Find where the given text appears and provide that cell's center as (x, y) coordinate. 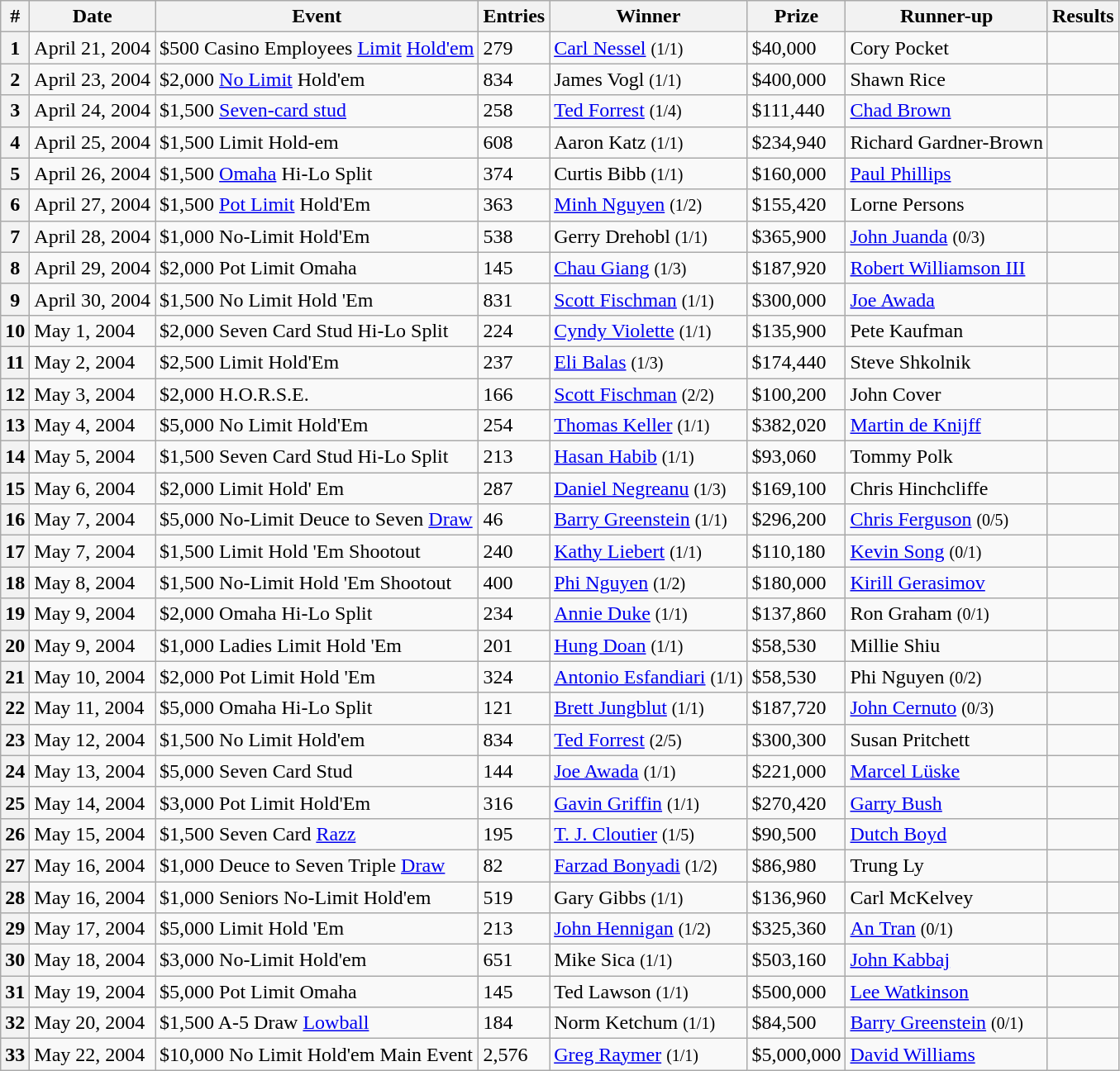
6 (15, 205)
$2,000 Pot Limit Hold 'Em (317, 677)
Entries (514, 17)
$234,940 (797, 142)
$1,000 Seniors No-Limit Hold'em (317, 897)
$1,500 No Limit Hold'em (317, 740)
$160,000 (797, 174)
Annie Duke (1/1) (648, 614)
5 (15, 174)
400 (514, 583)
20 (15, 645)
$187,720 (797, 708)
Barry Greenstein (0/1) (946, 1023)
Trung Ly (946, 865)
An Tran (0/1) (946, 929)
May 11, 2004 (93, 708)
May 22, 2004 (93, 1054)
James Vogl (1/1) (648, 79)
$1,500 Omaha Hi-Lo Split (317, 174)
April 23, 2004 (93, 79)
651 (514, 960)
$1,500 No Limit Hold 'Em (317, 299)
$2,500 Limit Hold'Em (317, 362)
$86,980 (797, 865)
258 (514, 111)
$382,020 (797, 426)
May 17, 2004 (93, 929)
Hasan Habib (1/1) (648, 457)
$1,500 Limit Hold-em (317, 142)
$1,500 No-Limit Hold 'Em Shootout (317, 583)
24 (15, 771)
May 5, 2004 (93, 457)
10 (15, 331)
Richard Gardner-Brown (946, 142)
$270,420 (797, 802)
Phi Nguyen (0/2) (946, 677)
3 (15, 111)
12 (15, 394)
Prize (797, 17)
121 (514, 708)
$5,000 No Limit Hold'Em (317, 426)
Kirill Gerasimov (946, 583)
David Williams (946, 1054)
May 8, 2004 (93, 583)
29 (15, 929)
22 (15, 708)
Shawn Rice (946, 79)
$5,000,000 (797, 1054)
Dutch Boyd (946, 834)
$221,000 (797, 771)
May 12, 2004 (93, 740)
John Cover (946, 394)
$2,000 Seven Card Stud Hi-Lo Split (317, 331)
Norm Ketchum (1/1) (648, 1023)
$111,440 (797, 111)
Pete Kaufman (946, 331)
$3,000 No-Limit Hold'em (317, 960)
$1,000 No-Limit Hold'Em (317, 236)
1 (15, 48)
224 (514, 331)
30 (15, 960)
May 14, 2004 (93, 802)
Ted Forrest (1/4) (648, 111)
19 (15, 614)
$84,500 (797, 1023)
Chris Ferguson (0/5) (946, 520)
Mike Sica (1/1) (648, 960)
16 (15, 520)
May 19, 2004 (93, 992)
2 (15, 79)
$1,000 Ladies Limit Hold 'Em (317, 645)
Lee Watkinson (946, 992)
$137,860 (797, 614)
$300,300 (797, 740)
April 29, 2004 (93, 268)
Marcel Lüske (946, 771)
John Cernuto (0/3) (946, 708)
184 (514, 1023)
$2,000 Pot Limit Omaha (317, 268)
$5,000 Pot Limit Omaha (317, 992)
2,576 (514, 1054)
John Kabbaj (946, 960)
Chad Brown (946, 111)
Aaron Katz (1/1) (648, 142)
Brett Jungblut (1/1) (648, 708)
287 (514, 488)
John Hennigan (1/2) (648, 929)
201 (514, 645)
Kathy Liebert (1/1) (648, 551)
Gary Gibbs (1/1) (648, 897)
Results (1083, 17)
31 (15, 992)
Tommy Polk (946, 457)
May 15, 2004 (93, 834)
April 24, 2004 (93, 111)
28 (15, 897)
Chau Giang (1/3) (648, 268)
234 (514, 614)
$155,420 (797, 205)
32 (15, 1023)
316 (514, 802)
T. J. Cloutier (1/5) (648, 834)
$10,000 No Limit Hold'em Main Event (317, 1054)
254 (514, 426)
April 30, 2004 (93, 299)
Hung Doan (1/1) (648, 645)
Cyndy Violette (1/1) (648, 331)
May 4, 2004 (93, 426)
$1,500 Pot Limit Hold'Em (317, 205)
Carl Nessel (1/1) (648, 48)
$1,000 Deuce to Seven Triple Draw (317, 865)
Lorne Persons (946, 205)
$136,960 (797, 897)
$3,000 Pot Limit Hold'Em (317, 802)
April 21, 2004 (93, 48)
4 (15, 142)
$5,000 Limit Hold 'Em (317, 929)
$180,000 (797, 583)
23 (15, 740)
Paul Phillips (946, 174)
Carl McKelvey (946, 897)
$1,500 Seven Card Stud Hi-Lo Split (317, 457)
$169,100 (797, 488)
240 (514, 551)
33 (15, 1054)
April 27, 2004 (93, 205)
$503,160 (797, 960)
$300,000 (797, 299)
$400,000 (797, 79)
279 (514, 48)
Minh Nguyen (1/2) (648, 205)
Thomas Keller (1/1) (648, 426)
$2,000 Limit Hold' Em (317, 488)
# (15, 17)
Daniel Negreanu (1/3) (648, 488)
$100,200 (797, 394)
Ted Lawson (1/1) (648, 992)
11 (15, 362)
$500,000 (797, 992)
$5,000 Seven Card Stud (317, 771)
8 (15, 268)
Winner (648, 17)
Gerry Drehobl (1/1) (648, 236)
$2,000 No Limit Hold'em (317, 79)
374 (514, 174)
831 (514, 299)
Scott Fischman (1/1) (648, 299)
Runner-up (946, 17)
27 (15, 865)
$187,920 (797, 268)
Garry Bush (946, 802)
46 (514, 520)
166 (514, 394)
14 (15, 457)
Event (317, 17)
$2,000 Omaha Hi-Lo Split (317, 614)
$135,900 (797, 331)
Cory Pocket (946, 48)
$365,900 (797, 236)
363 (514, 205)
$174,440 (797, 362)
21 (15, 677)
Scott Fischman (2/2) (648, 394)
$93,060 (797, 457)
Kevin Song (0/1) (946, 551)
$5,000 Omaha Hi-Lo Split (317, 708)
Susan Pritchett (946, 740)
195 (514, 834)
144 (514, 771)
May 18, 2004 (93, 960)
Eli Balas (1/3) (648, 362)
Chris Hinchcliffe (946, 488)
Barry Greenstein (1/1) (648, 520)
May 1, 2004 (93, 331)
$90,500 (797, 834)
519 (514, 897)
Ron Graham (0/1) (946, 614)
15 (15, 488)
26 (15, 834)
April 25, 2004 (93, 142)
$110,180 (797, 551)
$500 Casino Employees Limit Hold'em (317, 48)
$1,500 Seven-card stud (317, 111)
25 (15, 802)
Joe Awada (946, 299)
May 2, 2004 (93, 362)
Joe Awada (1/1) (648, 771)
Curtis Bibb (1/1) (648, 174)
$296,200 (797, 520)
$325,360 (797, 929)
May 20, 2004 (93, 1023)
237 (514, 362)
608 (514, 142)
82 (514, 865)
May 3, 2004 (93, 394)
Greg Raymer (1/1) (648, 1054)
7 (15, 236)
Date (93, 17)
$5,000 No-Limit Deuce to Seven Draw (317, 520)
$1,500 Limit Hold 'Em Shootout (317, 551)
Antonio Esfandiari (1/1) (648, 677)
9 (15, 299)
May 6, 2004 (93, 488)
April 28, 2004 (93, 236)
May 13, 2004 (93, 771)
324 (514, 677)
Ted Forrest (2/5) (648, 740)
17 (15, 551)
Gavin Griffin (1/1) (648, 802)
May 10, 2004 (93, 677)
April 26, 2004 (93, 174)
Phi Nguyen (1/2) (648, 583)
Steve Shkolnik (946, 362)
$40,000 (797, 48)
538 (514, 236)
18 (15, 583)
$1,500 A-5 Draw Lowball (317, 1023)
$1,500 Seven Card Razz (317, 834)
Martin de Knijff (946, 426)
John Juanda (0/3) (946, 236)
Farzad Bonyadi (1/2) (648, 865)
$2,000 H.O.R.S.E. (317, 394)
Millie Shiu (946, 645)
13 (15, 426)
Robert Williamson III (946, 268)
